For the text-containing cell, return its midpoint in (x, y) coordinate format. 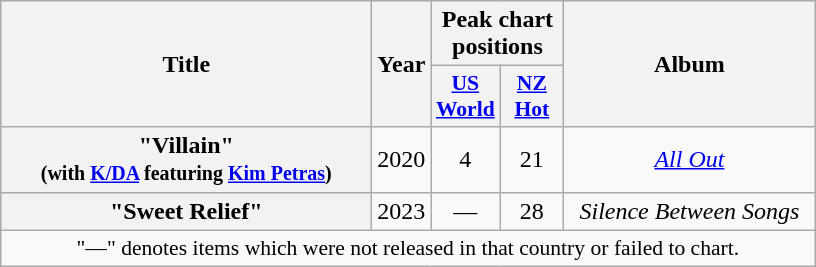
Title (186, 64)
All Out (690, 160)
Album (690, 64)
28 (532, 211)
Silence Between Songs (690, 211)
USWorld (466, 96)
— (466, 211)
4 (466, 160)
NZHot (532, 96)
2020 (402, 160)
Year (402, 64)
2023 (402, 211)
"Villain"(with K/DA featuring Kim Petras) (186, 160)
"—" denotes items which were not released in that country or failed to chart. (408, 248)
21 (532, 160)
Peak chart positions (498, 34)
"Sweet Relief" (186, 211)
